From the cell containing the given text, extract its center point as [X, Y] coordinate. 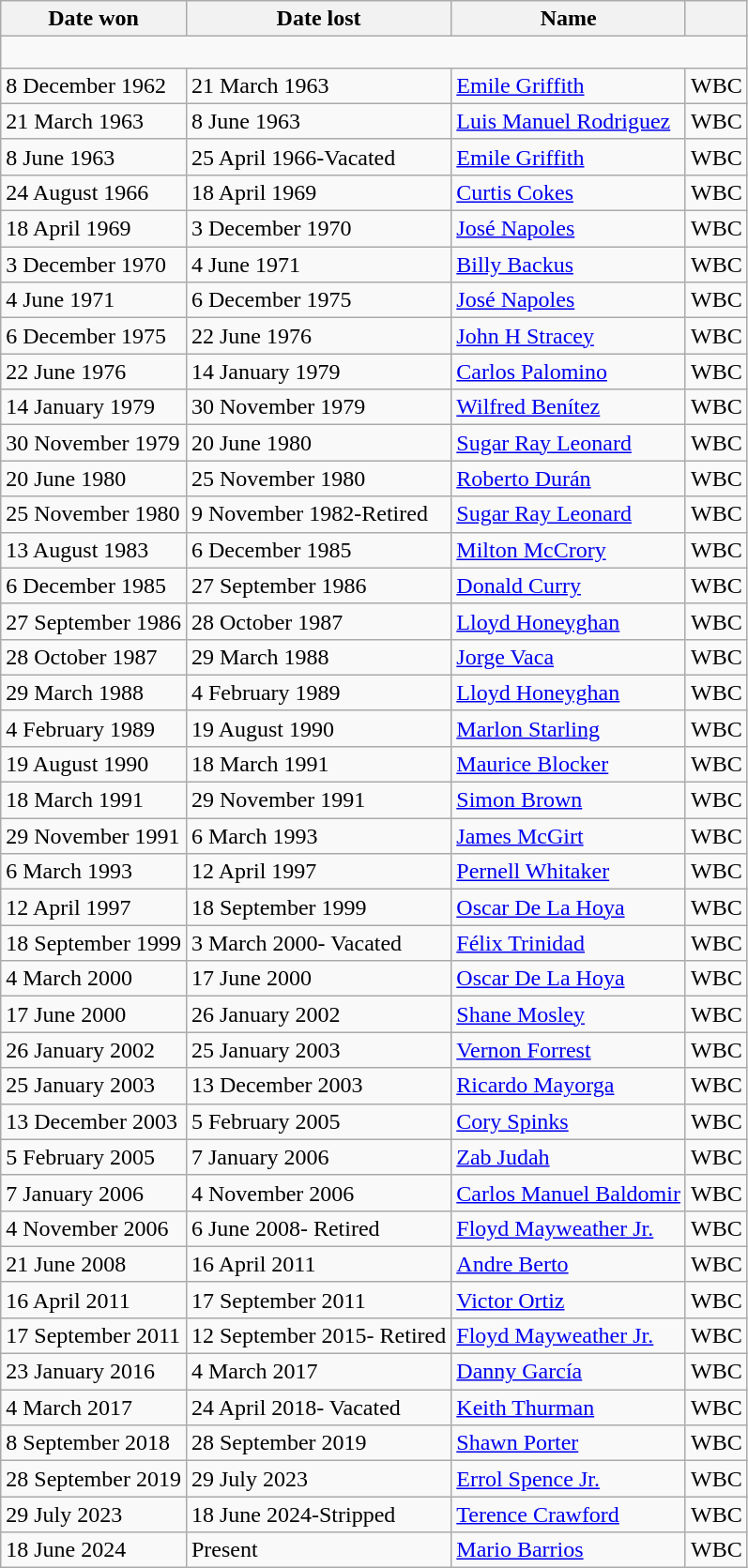
Shawn Porter [569, 1443]
Carlos Manuel Baldomir [569, 1193]
Cory Spinks [569, 1121]
Present [318, 1550]
13 August 1983 [94, 550]
18 June 2024 [94, 1550]
25 April 1966-Vacated [318, 157]
18 June 2024-Stripped [318, 1515]
Roberto Durán [569, 479]
John H Stracey [569, 336]
Curtis Cokes [569, 192]
6 June 2008- Retired [318, 1228]
Ricardo Mayorga [569, 1086]
Félix Trinidad [569, 943]
8 December 1962 [94, 85]
James McGirt [569, 836]
Keith Thurman [569, 1408]
Milton McCrory [569, 550]
9 November 1982-Retired [318, 514]
8 September 2018 [94, 1443]
Simon Brown [569, 800]
Zab Judah [569, 1157]
Mario Barrios [569, 1550]
Wilfred Benítez [569, 407]
Andre Berto [569, 1264]
4 March 2000 [94, 979]
Date won [94, 19]
21 June 2008 [94, 1264]
3 March 2000- Vacated [318, 943]
Shane Mosley [569, 1014]
Vernon Forrest [569, 1050]
24 April 2018- Vacated [318, 1408]
Maurice Blocker [569, 764]
Donald Curry [569, 586]
23 January 2016 [94, 1372]
Name [569, 19]
Jorge Vaca [569, 657]
Terence Crawford [569, 1515]
Danny García [569, 1372]
Errol Spence Jr. [569, 1479]
Pernell Whitaker [569, 872]
Marlon Starling [569, 728]
Luis Manuel Rodriguez [569, 121]
Date lost [318, 19]
Billy Backus [569, 265]
12 September 2015- Retired [318, 1335]
24 August 1966 [94, 192]
Carlos Palomino [569, 372]
Victor Ortiz [569, 1300]
